For the text-containing cell, return its midpoint in (X, Y) coordinate format. 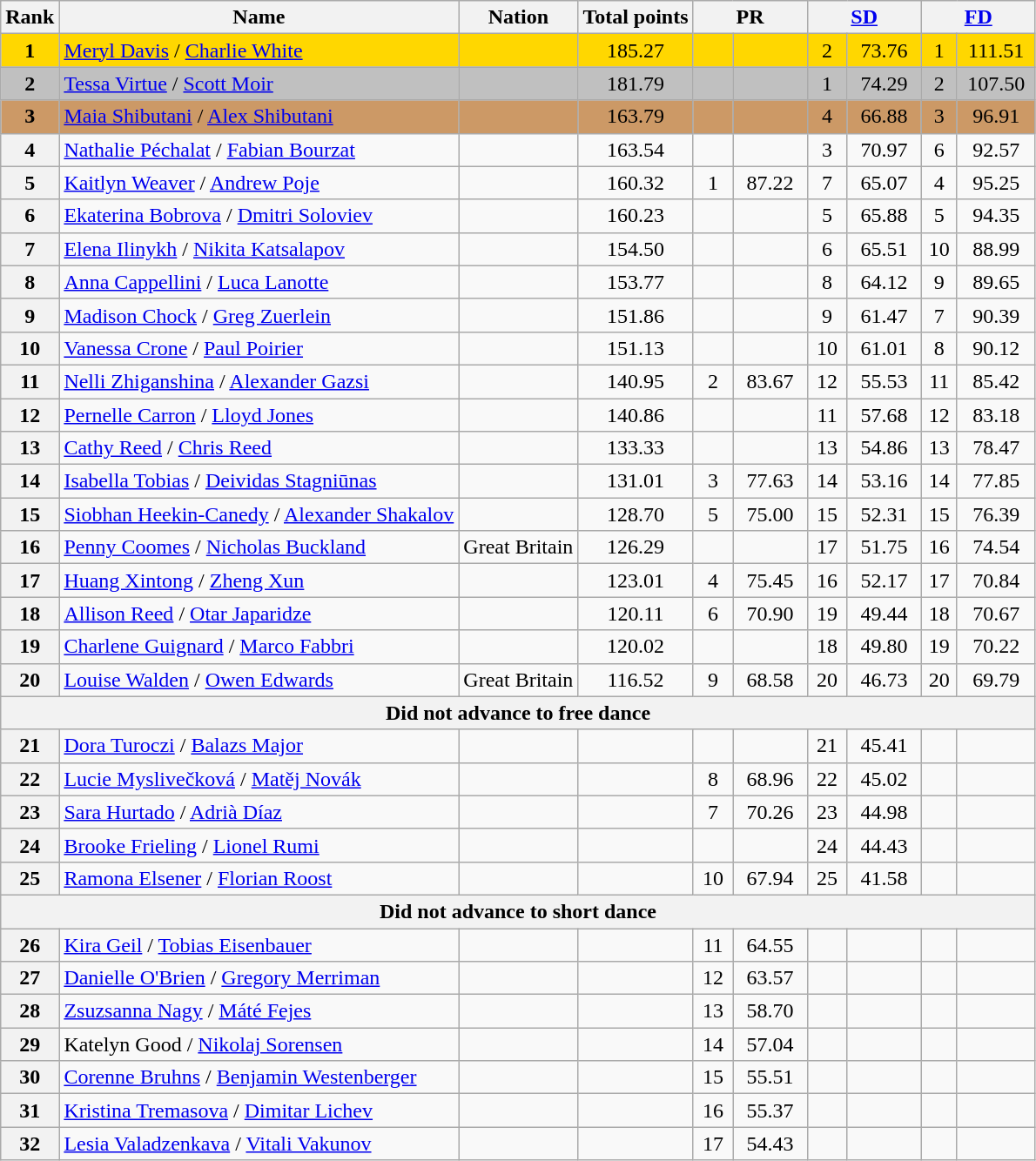
70.84 (996, 580)
70.90 (770, 614)
88.99 (996, 249)
85.42 (996, 381)
28 (30, 1011)
Anna Cappellini / Luca Lanotte (259, 282)
Nathalie Péchalat / Fabian Bourzat (259, 150)
133.33 (636, 448)
Maia Shibutani / Alex Shibutani (259, 117)
30 (30, 1077)
77.85 (996, 481)
128.70 (636, 514)
90.39 (996, 315)
64.55 (770, 944)
44.98 (885, 812)
90.12 (996, 348)
51.75 (885, 547)
Danielle O'Brien / Gregory Merriman (259, 978)
68.96 (770, 779)
73.76 (885, 50)
Penny Coomes / Nicholas Buckland (259, 547)
Isabella Tobias / Deividas Stagniūnas (259, 481)
SD (864, 17)
120.11 (636, 614)
57.68 (885, 415)
52.31 (885, 514)
89.65 (996, 282)
Allison Reed / Otar Japaridze (259, 614)
95.25 (996, 183)
Ekaterina Bobrova / Dmitri Soloviev (259, 216)
160.32 (636, 183)
Meryl Davis / Charlie White (259, 50)
31 (30, 1111)
46.73 (885, 680)
Louise Walden / Owen Edwards (259, 680)
58.70 (770, 1011)
55.51 (770, 1077)
87.22 (770, 183)
151.86 (636, 315)
83.67 (770, 381)
120.02 (636, 647)
65.51 (885, 249)
61.47 (885, 315)
32 (30, 1144)
69.79 (996, 680)
140.95 (636, 381)
153.77 (636, 282)
45.02 (885, 779)
94.35 (996, 216)
92.57 (996, 150)
53.16 (885, 481)
70.26 (770, 812)
77.63 (770, 481)
Tessa Virtue / Scott Moir (259, 84)
Kristina Tremasova / Dimitar Lichev (259, 1111)
Cathy Reed / Chris Reed (259, 448)
65.88 (885, 216)
Lucie Myslivečková / Matěj Novák (259, 779)
Name (259, 17)
83.18 (996, 415)
123.01 (636, 580)
78.47 (996, 448)
26 (30, 944)
65.07 (885, 183)
Vanessa Crone / Paul Poirier (259, 348)
Ramona Elsener / Florian Roost (259, 878)
116.52 (636, 680)
Brooke Frieling / Lionel Rumi (259, 845)
Did not advance to free dance (519, 713)
63.57 (770, 978)
54.86 (885, 448)
76.39 (996, 514)
Nelli Zhiganshina / Alexander Gazsi (259, 381)
111.51 (996, 50)
55.37 (770, 1111)
Siobhan Heekin-Canedy / Alexander Shakalov (259, 514)
Total points (636, 17)
54.43 (770, 1144)
Katelyn Good / Nikolaj Sorensen (259, 1044)
Huang Xintong / Zheng Xun (259, 580)
Elena Ilinykh / Nikita Katsalapov (259, 249)
96.91 (996, 117)
Sara Hurtado / Adrià Díaz (259, 812)
Nation (519, 17)
75.00 (770, 514)
Dora Turoczi / Balazs Major (259, 746)
FD (979, 17)
Pernelle Carron / Lloyd Jones (259, 415)
185.27 (636, 50)
140.86 (636, 415)
74.54 (996, 547)
44.43 (885, 845)
107.50 (996, 84)
Lesia Valadzenkava / Vitali Vakunov (259, 1144)
57.04 (770, 1044)
Kira Geil / Tobias Eisenbauer (259, 944)
61.01 (885, 348)
70.67 (996, 614)
Kaitlyn Weaver / Andrew Poje (259, 183)
160.23 (636, 216)
66.88 (885, 117)
68.58 (770, 680)
131.01 (636, 481)
29 (30, 1044)
52.17 (885, 580)
Corenne Bruhns / Benjamin Westenberger (259, 1077)
41.58 (885, 878)
70.22 (996, 647)
154.50 (636, 249)
49.80 (885, 647)
75.45 (770, 580)
PR (750, 17)
49.44 (885, 614)
45.41 (885, 746)
Madison Chock / Greg Zuerlein (259, 315)
70.97 (885, 150)
126.29 (636, 547)
Charlene Guignard / Marco Fabbri (259, 647)
74.29 (885, 84)
27 (30, 978)
Rank (30, 17)
163.79 (636, 117)
55.53 (885, 381)
Zsuzsanna Nagy / Máté Fejes (259, 1011)
67.94 (770, 878)
163.54 (636, 150)
181.79 (636, 84)
Did not advance to short dance (519, 911)
151.13 (636, 348)
64.12 (885, 282)
